Locate the cell with the specified text and output its [X, Y] center coordinate. 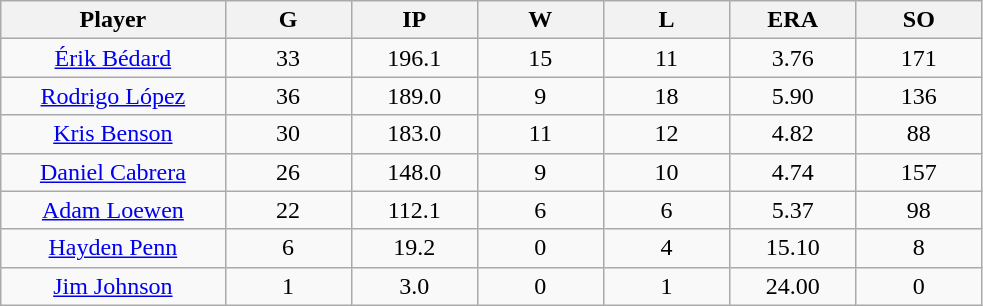
8 [919, 248]
Jim Johnson [113, 286]
10 [666, 172]
Adam Loewen [113, 210]
18 [666, 96]
Hayden Penn [113, 248]
G [288, 20]
196.1 [414, 58]
L [666, 20]
4.74 [793, 172]
171 [919, 58]
IP [414, 20]
112.1 [414, 210]
Player [113, 20]
4 [666, 248]
30 [288, 134]
98 [919, 210]
Daniel Cabrera [113, 172]
ERA [793, 20]
12 [666, 134]
4.82 [793, 134]
5.37 [793, 210]
SO [919, 20]
W [540, 20]
26 [288, 172]
183.0 [414, 134]
157 [919, 172]
3.0 [414, 286]
Kris Benson [113, 134]
136 [919, 96]
36 [288, 96]
15 [540, 58]
33 [288, 58]
3.76 [793, 58]
24.00 [793, 286]
5.90 [793, 96]
148.0 [414, 172]
22 [288, 210]
15.10 [793, 248]
Érik Bédard [113, 58]
Rodrigo López [113, 96]
88 [919, 134]
19.2 [414, 248]
189.0 [414, 96]
